Detect which cell encompasses the target text, then output its (x, y) center coordinate. 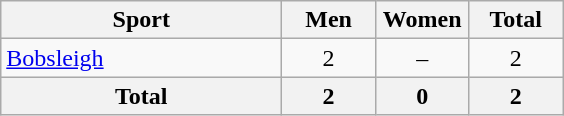
Men (329, 20)
– (422, 58)
Sport (142, 20)
0 (422, 96)
Bobsleigh (142, 58)
Women (422, 20)
